Locate the cell with the specified text and output its (X, Y) center coordinate. 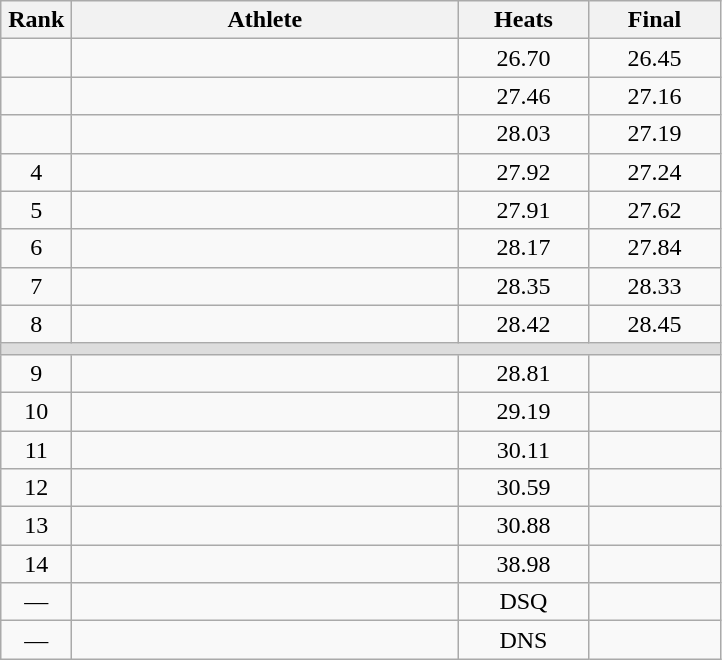
4 (36, 172)
30.11 (524, 449)
11 (36, 449)
13 (36, 526)
Final (654, 20)
30.59 (524, 488)
27.92 (524, 172)
7 (36, 286)
Athlete (265, 20)
12 (36, 488)
DNS (524, 640)
27.24 (654, 172)
Heats (524, 20)
28.03 (524, 134)
28.81 (524, 373)
28.35 (524, 286)
5 (36, 210)
28.45 (654, 324)
27.91 (524, 210)
14 (36, 564)
DSQ (524, 602)
27.19 (654, 134)
28.17 (524, 248)
26.70 (524, 58)
29.19 (524, 411)
9 (36, 373)
10 (36, 411)
28.33 (654, 286)
27.84 (654, 248)
8 (36, 324)
38.98 (524, 564)
27.46 (524, 96)
27.62 (654, 210)
27.16 (654, 96)
6 (36, 248)
Rank (36, 20)
30.88 (524, 526)
28.42 (524, 324)
26.45 (654, 58)
